Locate the cell with the specified text and output its [x, y] center coordinate. 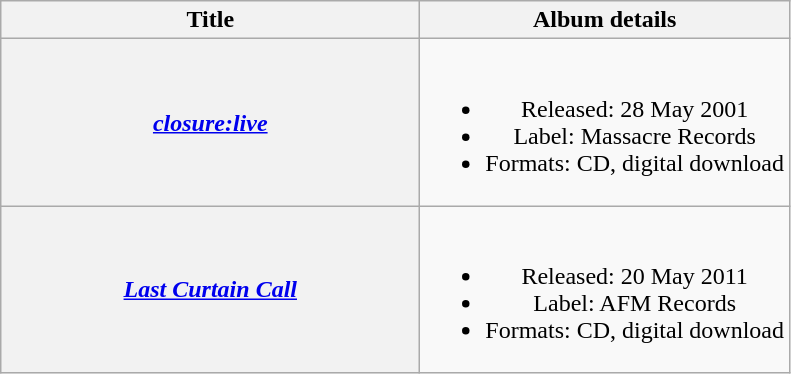
Title [210, 20]
closure:live [210, 122]
Released: 28 May 2001Label: Massacre RecordsFormats: CD, digital download [605, 122]
Last Curtain Call [210, 290]
Released: 20 May 2011Label: AFM RecordsFormats: CD, digital download [605, 290]
Album details [605, 20]
